Provide the (x, y) coordinate of the cell's center where the given text is located.  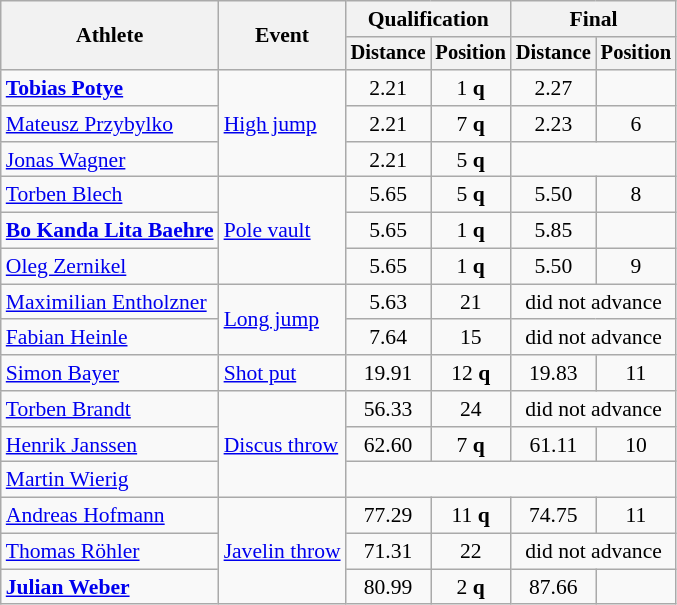
19.83 (554, 373)
12 q (470, 373)
56.33 (388, 409)
10 (636, 445)
22 (470, 552)
Thomas Röhler (110, 552)
Torben Brandt (110, 409)
Discus throw (282, 444)
2.23 (554, 124)
Long jump (282, 320)
80.99 (388, 587)
Fabian Heinle (110, 338)
62.60 (388, 445)
Torben Blech (110, 195)
Martin Wierig (110, 480)
11 q (470, 516)
74.75 (554, 516)
Tobias Potye (110, 88)
61.11 (554, 445)
21 (470, 302)
Maximilian Entholzner (110, 302)
2 q (470, 587)
Oleg Zernikel (110, 267)
Javelin throw (282, 552)
Shot put (282, 373)
19.91 (388, 373)
Final (594, 19)
Event (282, 36)
6 (636, 124)
Pole vault (282, 230)
Jonas Wagner (110, 160)
15 (470, 338)
87.66 (554, 587)
2.27 (554, 88)
Athlete (110, 36)
Julian Weber (110, 587)
Simon Bayer (110, 373)
Andreas Hofmann (110, 516)
9 (636, 267)
Mateusz Przybylko (110, 124)
High jump (282, 124)
Henrik Janssen (110, 445)
Bo Kanda Lita Baehre (110, 231)
7.64 (388, 338)
5.85 (554, 231)
77.29 (388, 516)
5.63 (388, 302)
8 (636, 195)
24 (470, 409)
71.31 (388, 552)
Qualification (428, 19)
